Return the [x, y] coordinate for the center point of the cell that contains the specified text.  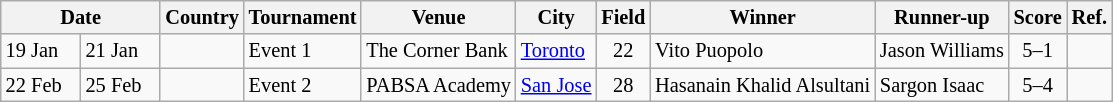
PABSA Academy [438, 85]
Toronto [556, 51]
22 [623, 51]
The Corner Bank [438, 51]
5–4 [1038, 85]
Tournament [303, 17]
22 Feb [41, 85]
21 Jan [121, 51]
Ref. [1090, 17]
25 Feb [121, 85]
Country [202, 17]
Event 2 [303, 85]
Venue [438, 17]
Runner-up [942, 17]
Date [81, 17]
Jason Williams [942, 51]
19 Jan [41, 51]
Vito Puopolo [762, 51]
Hasanain Khalid Alsultani [762, 85]
San Jose [556, 85]
5–1 [1038, 51]
City [556, 17]
28 [623, 85]
Event 1 [303, 51]
Score [1038, 17]
Field [623, 17]
Sargon Isaac [942, 85]
Winner [762, 17]
